Identify which cell holds the provided text, then report its (x, y) central coordinate. 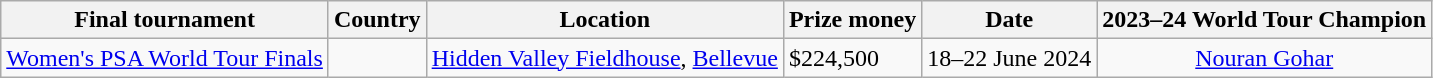
Women's PSA World Tour Finals (165, 58)
Hidden Valley Fieldhouse, Bellevue (604, 58)
Location (604, 20)
Date (1010, 20)
Prize money (852, 20)
$224,500 (852, 58)
Final tournament (165, 20)
18–22 June 2024 (1010, 58)
2023–24 World Tour Champion (1264, 20)
Nouran Gohar (1264, 58)
Country (377, 20)
